For the text-containing cell, return its midpoint in (X, Y) coordinate format. 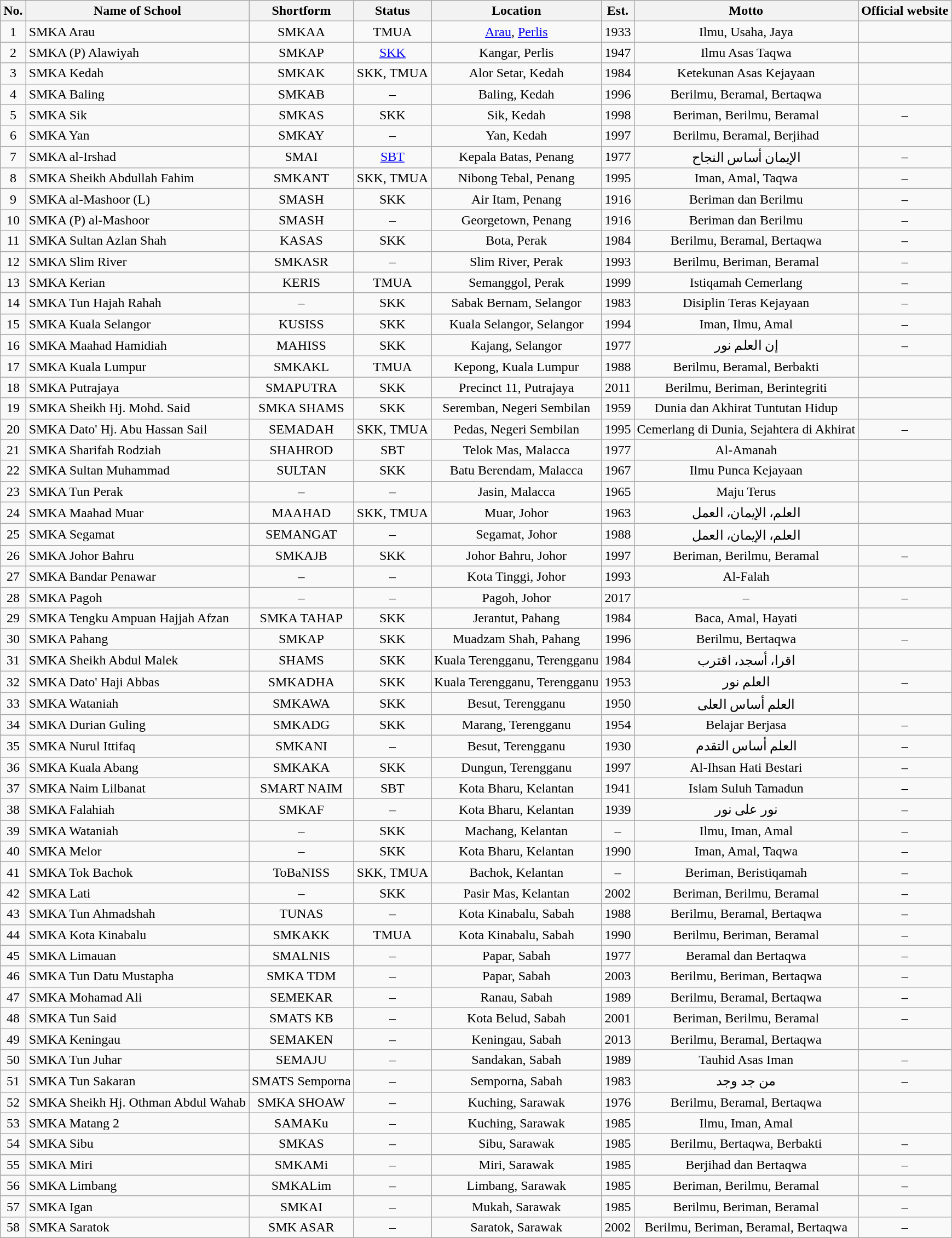
SMKA Sheikh Hj. Othman Abdul Wahab (137, 1102)
43 (13, 914)
SMKA Tun Juhar (137, 1060)
SMK ASAR (302, 1227)
Berilmu, Beriman, Beramal, Bertaqwa (746, 1227)
Al-Ihsan Hati Bestari (746, 767)
SMKA SHOAW (302, 1102)
SMKAJB (302, 556)
SMKA Melor (137, 852)
Semanggol, Perak (517, 282)
Iman, Ilmu, Amal (746, 324)
SMKA Sultan Muhammad (137, 471)
1950 (618, 704)
SMKA Tun Perak (137, 491)
SMKA Keningau (137, 1039)
13 (13, 282)
SMKANT (302, 178)
SMALNIS (302, 956)
Pagoh, Johor (517, 597)
SMKAK (302, 73)
47 (13, 997)
1947 (618, 53)
SMKA Baling (137, 94)
26 (13, 556)
SMKAF (302, 809)
1998 (618, 115)
SMKADHA (302, 682)
1967 (618, 471)
SMKA Dato' Hj. Abu Hassan Sail (137, 429)
35 (13, 746)
7 (13, 157)
1999 (618, 282)
Ilmu Asas Taqwa (746, 53)
SMKA Tun Ahmadshah (137, 914)
1994 (618, 324)
Miri, Sarawak (517, 1165)
1953 (618, 682)
SEMAKEN (302, 1039)
SMKA Arau (137, 32)
Baca, Amal, Hayati (746, 618)
31 (13, 661)
SMKA Kota Kinabalu (137, 935)
SMKA Igan (137, 1206)
Sik, Kedah (517, 115)
12 (13, 262)
6 (13, 136)
Georgetown, Penang (517, 220)
2011 (618, 387)
SMKA Pahang (137, 639)
53 (13, 1123)
Berjihad dan Bertaqwa (746, 1165)
SMKA Sibu (137, 1144)
2001 (618, 1018)
Bota, Perak (517, 241)
SMKA Yan (137, 136)
Slim River, Perak (517, 262)
36 (13, 767)
39 (13, 831)
45 (13, 956)
Official website (905, 11)
41 (13, 872)
SMKA Limbang (137, 1185)
11 (13, 241)
Marang, Terengganu (517, 725)
SEMEKAR (302, 997)
Tauhid Asas Iman (746, 1060)
اقرا، أسجد، اقترب (746, 661)
Limbang, Sarawak (517, 1185)
MAHISS (302, 345)
نور على نور (746, 809)
SMKA Sheikh Hj. Mohd. Said (137, 408)
SMKA (P) Alawiyah (137, 53)
SMKA Kuala Selangor (137, 324)
Pasir Mas, Kelantan (517, 893)
SMKA Miri (137, 1165)
5 (13, 115)
SMKA Kedah (137, 73)
Ilmu, Usaha, Jaya (746, 32)
SEMAJU (302, 1060)
Kepong, Kuala Lumpur (517, 367)
SMKAB (302, 94)
SMKAKL (302, 367)
14 (13, 303)
17 (13, 367)
SMKA al-Irshad (137, 157)
Berilmu, Bertaqwa, Berbakti (746, 1144)
Berilmu, Beramal, Berbakti (746, 367)
8 (13, 178)
Machang, Kelantan (517, 831)
Istiqamah Cemerlang (746, 282)
SMART NAIM (302, 788)
SMKASR (302, 262)
33 (13, 704)
SMKA Slim River (137, 262)
38 (13, 809)
SMKADG (302, 725)
العلم أساس التقدم (746, 746)
SMAI (302, 157)
Berilmu, Beriman, Berintegriti (746, 387)
SMKAKA (302, 767)
2013 (618, 1039)
Baling, Kedah (517, 94)
SMKA Saratok (137, 1227)
54 (13, 1144)
Kepala Batas, Penang (517, 157)
SHAHROD (302, 450)
40 (13, 852)
10 (13, 220)
SMKA Sharifah Rodziah (137, 450)
Dunia dan Akhirat Tuntutan Hidup (746, 408)
SMKANI (302, 746)
SMKA Kuala Abang (137, 767)
25 (13, 535)
29 (13, 618)
48 (13, 1018)
Jasin, Malacca (517, 491)
SMKA Sheikh Abdullah Fahim (137, 178)
Ketekunan Asas Kejayaan (746, 73)
SMKALim (302, 1185)
37 (13, 788)
SAMAKu (302, 1123)
Muar, Johor (517, 513)
49 (13, 1039)
9 (13, 199)
إن العلم نور (746, 345)
Telok Mas, Malacca (517, 450)
KUSISS (302, 324)
SEMADAH (302, 429)
27 (13, 576)
SMKA Tengku Ampuan Hajjah Afzan (137, 618)
Saratok, Sarawak (517, 1227)
SMKA Tun Datu Mustapha (137, 976)
SMKAMi (302, 1165)
18 (13, 387)
Kota Tinggi, Johor (517, 576)
SMKA Falahiah (137, 809)
ToBaNISS (302, 872)
1 (13, 32)
العلم نور (746, 682)
1939 (618, 809)
1959 (618, 408)
1941 (618, 788)
No. (13, 11)
SHAMS (302, 661)
SMKA Tun Said (137, 1018)
MAAHAD (302, 513)
51 (13, 1081)
KERIS (302, 282)
23 (13, 491)
SMKA Tun Sakaran (137, 1081)
Kuala Selangor, Selangor (517, 324)
SMKAKK (302, 935)
1976 (618, 1102)
4 (13, 94)
Ranau, Sabah (517, 997)
Nibong Tebal, Penang (517, 178)
1963 (618, 513)
SMKA al-Mashoor (L) (137, 199)
Location (517, 11)
Berilmu, Beriman, Bertaqwa (746, 976)
SMKA SHAMS (302, 408)
SMKA Tun Hajah Rahah (137, 303)
SMKA Mohamad Ali (137, 997)
KASAS (302, 241)
SMKA Pagoh (137, 597)
34 (13, 725)
58 (13, 1227)
SMKA (P) al-Mashoor (137, 220)
Jerantut, Pahang (517, 618)
22 (13, 471)
55 (13, 1165)
Seremban, Negeri Sembilan (517, 408)
Arau, Perlis (517, 32)
SMKA TAHAP (302, 618)
SMKA Dato' Haji Abbas (137, 682)
Muadzam Shah, Pahang (517, 639)
56 (13, 1185)
46 (13, 976)
2 (13, 53)
16 (13, 345)
50 (13, 1060)
Alor Setar, Kedah (517, 73)
SMKA Durian Guling (137, 725)
Batu Berendam, Malacca (517, 471)
Name of School (137, 11)
Disiplin Teras Kejayaan (746, 303)
32 (13, 682)
Maju Terus (746, 491)
SMKA Kuala Lumpur (137, 367)
SMKA Limauan (137, 956)
SMKA Sheikh Abdul Malek (137, 661)
Pedas, Negeri Sembilan (517, 429)
28 (13, 597)
SMATS Semporna (302, 1081)
Status (392, 11)
Berilmu, Bertaqwa (746, 639)
3 (13, 73)
Bachok, Kelantan (517, 872)
Sandakan, Sabah (517, 1060)
SMKA Bandar Penawar (137, 576)
SMAPUTRA (302, 387)
SMKA Matang 2 (137, 1123)
Ilmu Punca Kejayaan (746, 471)
Berilmu, Beramal, Berjihad (746, 136)
19 (13, 408)
Kota Belud, Sabah (517, 1018)
Mukah, Sarawak (517, 1206)
1930 (618, 746)
SMKA Sik (137, 115)
Air Itam, Penang (517, 199)
Kangar, Perlis (517, 53)
2003 (618, 976)
SMATS KB (302, 1018)
1965 (618, 491)
44 (13, 935)
SMKA Johor Bahru (137, 556)
Yan, Kedah (517, 136)
SMKAA (302, 32)
SMKA Tok Bachok (137, 872)
SMKA Sultan Azlan Shah (137, 241)
Sibu, Sarawak (517, 1144)
SMKAI (302, 1206)
30 (13, 639)
من جد وجد (746, 1081)
Al-Falah (746, 576)
24 (13, 513)
57 (13, 1206)
21 (13, 450)
SEMANGAT (302, 535)
SMKA Nurul Ittifaq (137, 746)
2017 (618, 597)
العلم أساس العلى (746, 704)
Precinct 11, Putrajaya (517, 387)
Est. (618, 11)
Kajang, Selangor (517, 345)
الإيمان أساس النجاح (746, 157)
SMKA Lati (137, 893)
Johor Bahru, Johor (517, 556)
SMKA TDM (302, 976)
1933 (618, 32)
SMKAWA (302, 704)
SMKA Maahad Muar (137, 513)
SMKA Naim Lilbanat (137, 788)
Dungun, Terengganu (517, 767)
SMKA Putrajaya (137, 387)
Shortform (302, 11)
Keningau, Sabah (517, 1039)
Al-Amanah (746, 450)
Motto (746, 11)
15 (13, 324)
Semporna, Sabah (517, 1081)
TUNAS (302, 914)
52 (13, 1102)
Islam Suluh Tamadun (746, 788)
Beriman, Beristiqamah (746, 872)
SMKAY (302, 136)
Segamat, Johor (517, 535)
SMKA Kerian (137, 282)
SMKA Maahad Hamidiah (137, 345)
Beramal dan Bertaqwa (746, 956)
SMKA Segamat (137, 535)
42 (13, 893)
SULTAN (302, 471)
Cemerlang di Dunia, Sejahtera di Akhirat (746, 429)
1954 (618, 725)
Sabak Bernam, Selangor (517, 303)
20 (13, 429)
Belajar Berjasa (746, 725)
